Detect which cell encompasses the target text, then output its (X, Y) center coordinate. 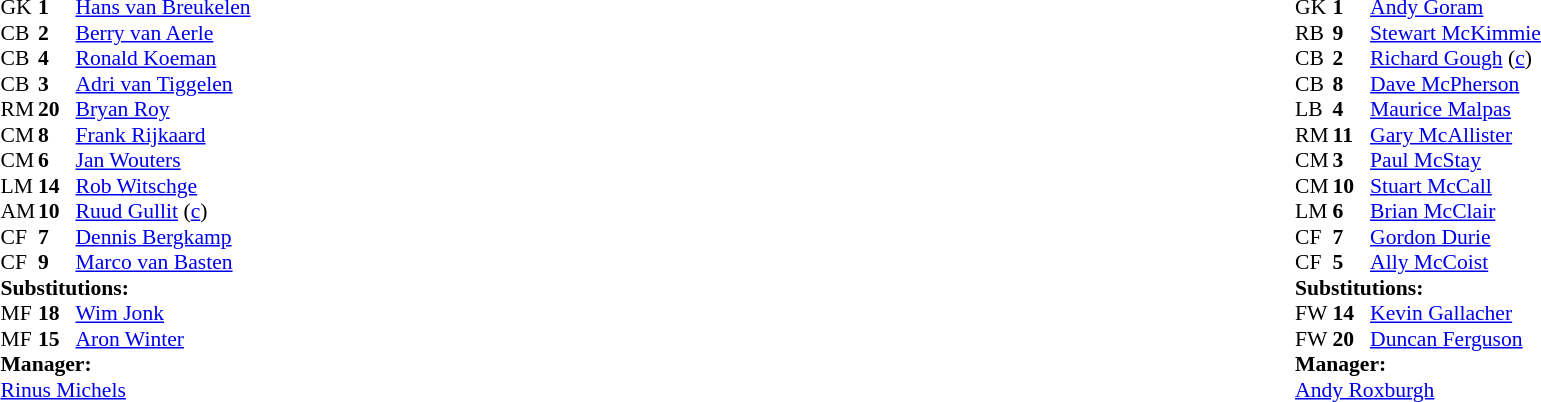
15 (57, 339)
Ronald Koeman (164, 59)
11 (1352, 135)
Stewart McKimmie (1456, 33)
Wim Jonk (164, 313)
Jan Wouters (164, 161)
Richard Gough (c) (1456, 59)
Maurice Malpas (1456, 109)
Ruud Gullit (c) (164, 211)
18 (57, 313)
Gordon Durie (1456, 237)
Brian McClair (1456, 211)
Kevin Gallacher (1456, 313)
Gary McAllister (1456, 135)
Bryan Roy (164, 109)
Dennis Bergkamp (164, 237)
RB (1314, 33)
LB (1314, 109)
Stuart McCall (1456, 186)
Paul McStay (1456, 161)
Aron Winter (164, 339)
5 (1352, 263)
Frank Rijkaard (164, 135)
Duncan Ferguson (1456, 339)
Rob Witschge (164, 186)
Ally McCoist (1456, 263)
Berry van Aerle (164, 33)
AM (19, 211)
Dave McPherson (1456, 84)
Adri van Tiggelen (164, 84)
Marco van Basten (164, 263)
